Return (x, y) of the center of cell containing provided text 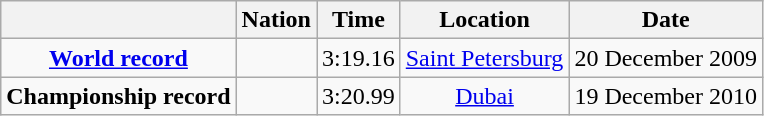
19 December 2010 (666, 96)
World record (118, 58)
Location (484, 20)
20 December 2009 (666, 58)
Dubai (484, 96)
Championship record (118, 96)
3:20.99 (358, 96)
Nation (276, 20)
Time (358, 20)
Saint Petersburg (484, 58)
3:19.16 (358, 58)
Date (666, 20)
